Pinpoint the cell where the given text exists, returning its [x, y] midpoint coordinate. 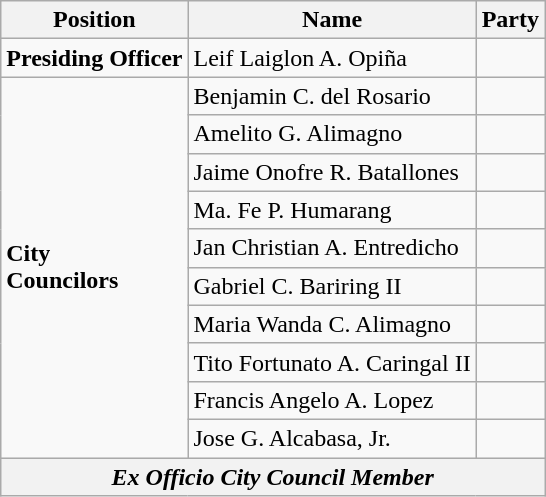
Maria Wanda C. Alimagno [332, 324]
Ma. Fe P. Humarang [332, 210]
Position [94, 20]
Presiding Officer [94, 58]
Jaime Onofre R. Batallones [332, 172]
Benjamin C. del Rosario [332, 96]
Amelito G. Alimagno [332, 134]
Jose G. Alcabasa, Jr. [332, 438]
Francis Angelo A. Lopez [332, 400]
Leif Laiglon A. Opiña [332, 58]
Jan Christian A. Entredicho [332, 248]
Gabriel C. Bariring II [332, 286]
Tito Fortunato A. Caringal II [332, 362]
CityCouncilors [94, 268]
Name [332, 20]
Ex Officio City Council Member [273, 477]
Party [510, 20]
